Output the (x, y) coordinate of the center of the cell containing the given text.  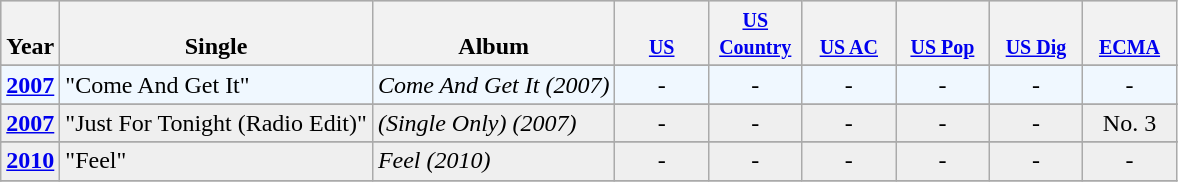
US Country (755, 34)
No. 3 (1130, 123)
US AC (849, 34)
"Come And Get It" (216, 85)
"Just For Tonight (Radio Edit)" (216, 123)
Year (30, 34)
US (662, 34)
Album (494, 34)
US Pop (943, 34)
Feel (2010) (494, 161)
Single (216, 34)
Come And Get It (2007) (494, 85)
2010 (30, 161)
US Dig (1036, 34)
"Feel" (216, 161)
ECMA (1130, 34)
(Single Only) (2007) (494, 123)
